Find where the given text appears and provide that cell's center as (x, y) coordinate. 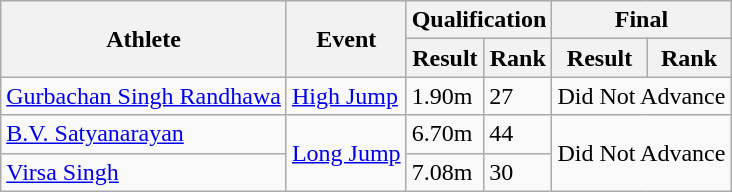
High Jump (346, 96)
Gurbachan Singh Randhawa (144, 96)
Final (642, 20)
30 (518, 172)
Virsa Singh (144, 172)
Athlete (144, 39)
B.V. Satyanarayan (144, 134)
Long Jump (346, 153)
Event (346, 39)
6.70m (445, 134)
27 (518, 96)
44 (518, 134)
Qualification (479, 20)
7.08m (445, 172)
1.90m (445, 96)
